From the cell containing the given text, extract its center point as [X, Y] coordinate. 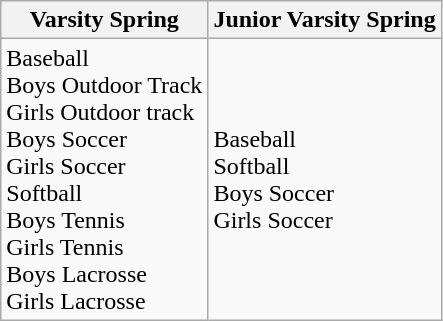
BaseballBoys Outdoor TrackGirls Outdoor trackBoys SoccerGirls SoccerSoftballBoys TennisGirls TennisBoys LacrosseGirls Lacrosse [104, 180]
BaseballSoftballBoys SoccerGirls Soccer [324, 180]
Junior Varsity Spring [324, 20]
Varsity Spring [104, 20]
